Scan for the cell matching the given text and deliver its (x, y) coordinate at center. 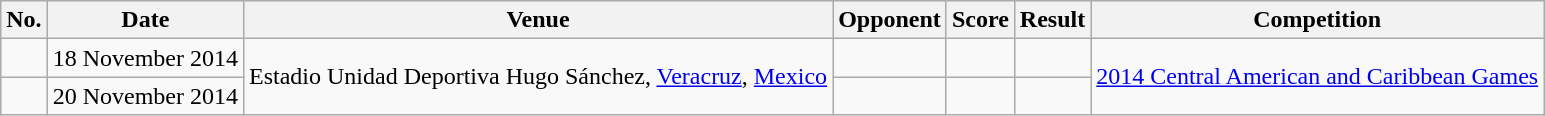
18 November 2014 (145, 58)
Date (145, 20)
Estadio Unidad Deportiva Hugo Sánchez, Veracruz, Mexico (538, 77)
Competition (1318, 20)
2014 Central American and Caribbean Games (1318, 77)
Opponent (890, 20)
Score (980, 20)
No. (24, 20)
20 November 2014 (145, 96)
Result (1052, 20)
Venue (538, 20)
